From the cell containing the given text, extract its center point as (x, y) coordinate. 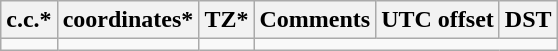
UTC offset (438, 20)
DST (528, 20)
c.c.* (29, 20)
coordinates* (128, 20)
Comments (315, 20)
TZ* (226, 20)
